Determine the [X, Y] coordinate at the center of the cell enclosing the given text.  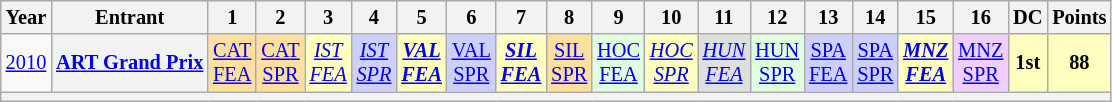
CATFEA [232, 63]
5 [421, 17]
VALSPR [472, 63]
SPAFEA [828, 63]
MNZFEA [926, 63]
Points [1079, 17]
14 [875, 17]
CATSPR [280, 63]
SILFEA [521, 63]
12 [777, 17]
11 [724, 17]
88 [1079, 63]
2 [280, 17]
1 [232, 17]
ISTSPR [374, 63]
9 [618, 17]
DC [1028, 17]
3 [328, 17]
HOCFEA [618, 63]
ISTFEA [328, 63]
7 [521, 17]
HUNSPR [777, 63]
ART Grand Prix [130, 63]
MNZSPR [980, 63]
HOCSPR [672, 63]
8 [569, 17]
10 [672, 17]
Entrant [130, 17]
Year [26, 17]
2010 [26, 63]
6 [472, 17]
VALFEA [421, 63]
15 [926, 17]
SPASPR [875, 63]
HUNFEA [724, 63]
SILSPR [569, 63]
1st [1028, 63]
16 [980, 17]
4 [374, 17]
13 [828, 17]
